Return the (X, Y) coordinate for the center point of the cell that contains the specified text.  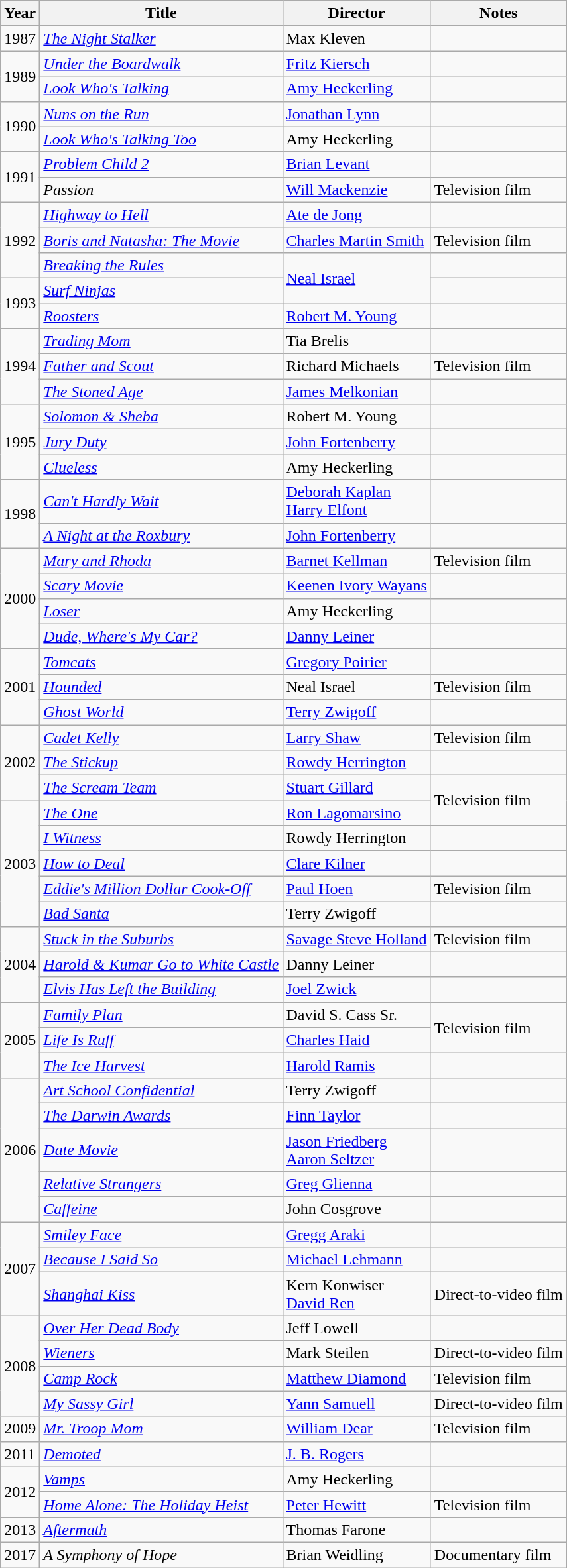
Fritz Kiersch (357, 64)
Family Plan (161, 1015)
Kern KonwiserDavid Ren (357, 1294)
1998 (20, 514)
Cadet Kelly (161, 738)
2007 (20, 1268)
Clueless (161, 467)
Dude, Where's My Car? (161, 636)
Home Alone: The Holiday Heist (161, 1504)
The Scream Team (161, 788)
Camp Rock (161, 1378)
Look Who's Talking (161, 89)
Brian Levant (357, 164)
Demoted (161, 1454)
Richard Michaels (357, 366)
Caffeine (161, 1209)
Shanghai Kiss (161, 1294)
Gregg Araki (357, 1235)
Jonathan Lynn (357, 114)
2017 (20, 1555)
Clare Kilner (357, 864)
1989 (20, 76)
William Dear (357, 1429)
Smiley Face (161, 1235)
Relative Strangers (161, 1184)
Jason FriedbergAaron Seltzer (357, 1149)
The Darwin Awards (161, 1115)
Bad Santa (161, 914)
Notes (499, 13)
Boris and Natasha: The Movie (161, 240)
The One (161, 813)
My Sassy Girl (161, 1404)
2009 (20, 1429)
Jury Duty (161, 442)
2013 (20, 1530)
2000 (20, 598)
Aftermath (161, 1530)
Breaking the Rules (161, 265)
Larry Shaw (357, 738)
Matthew Diamond (357, 1378)
Documentary film (499, 1555)
Can't Hardly Wait (161, 501)
1991 (20, 177)
1993 (20, 303)
Finn Taylor (357, 1115)
Nuns on the Run (161, 114)
Mark Steilen (357, 1353)
1987 (20, 38)
2004 (20, 964)
Mary and Rhoda (161, 561)
James Melkonian (357, 392)
Tia Brelis (357, 341)
John Cosgrove (357, 1209)
Harold & Kumar Go to White Castle (161, 964)
Charles Martin Smith (357, 240)
Joel Zwick (357, 989)
The Stoned Age (161, 392)
Thomas Farone (357, 1530)
Date Movie (161, 1149)
Will Mackenzie (357, 190)
Stuck in the Suburbs (161, 939)
Charles Haid (357, 1040)
Trading Mom (161, 341)
2006 (20, 1149)
Father and Scout (161, 366)
Elvis Has Left the Building (161, 989)
1995 (20, 442)
1994 (20, 366)
Art School Confidential (161, 1090)
Stuart Gillard (357, 788)
Deborah KaplanHarry Elfont (357, 501)
The Night Stalker (161, 38)
Harold Ramis (357, 1065)
2001 (20, 687)
Barnet Kellman (357, 561)
Title (161, 13)
Surf Ninjas (161, 290)
J. B. Rogers (357, 1454)
David S. Cass Sr. (357, 1015)
Look Who's Talking Too (161, 139)
Peter Hewitt (357, 1504)
Scary Movie (161, 586)
1992 (20, 240)
Hounded (161, 687)
2005 (20, 1040)
Year (20, 13)
Greg Glienna (357, 1184)
Loser (161, 611)
Keenen Ivory Wayans (357, 586)
Ate de Jong (357, 215)
Wieners (161, 1353)
A Symphony of Hope (161, 1555)
Passion (161, 190)
Ghost World (161, 712)
Roosters (161, 316)
2002 (20, 763)
Highway to Hell (161, 215)
2003 (20, 864)
Because I Said So (161, 1260)
Mr. Troop Mom (161, 1429)
Solomon & Sheba (161, 417)
Under the Boardwalk (161, 64)
Problem Child 2 (161, 164)
Director (357, 13)
Eddie's Million Dollar Cook-Off (161, 889)
Paul Hoen (357, 889)
Jeff Lowell (357, 1328)
2012 (20, 1492)
1990 (20, 127)
Life Is Ruff (161, 1040)
2011 (20, 1454)
2008 (20, 1366)
A Night at the Roxbury (161, 535)
Vamps (161, 1479)
The Ice Harvest (161, 1065)
Max Kleven (357, 38)
How to Deal (161, 864)
Ron Lagomarsino (357, 813)
Over Her Dead Body (161, 1328)
Savage Steve Holland (357, 939)
I Witness (161, 838)
The Stickup (161, 763)
Michael Lehmann (357, 1260)
Tomcats (161, 661)
Brian Weidling (357, 1555)
Yann Samuell (357, 1404)
Gregory Poirier (357, 661)
